Scan for the cell matching the given text and deliver its (x, y) coordinate at center. 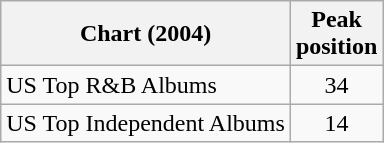
34 (336, 85)
Peakposition (336, 34)
14 (336, 123)
US Top Independent Albums (146, 123)
Chart (2004) (146, 34)
US Top R&B Albums (146, 85)
